From the cell containing the given text, extract its center point as [X, Y] coordinate. 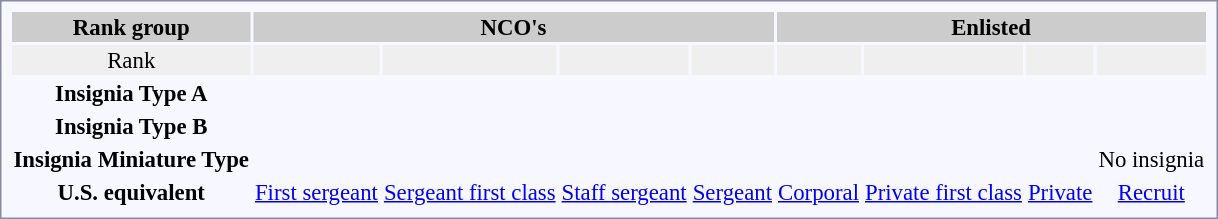
Sergeant [732, 192]
No insignia [1152, 159]
Private first class [943, 192]
Rank group [131, 27]
First sergeant [316, 192]
Staff sergeant [624, 192]
U.S. equivalent [131, 192]
Sergeant first class [470, 192]
Corporal [818, 192]
Private [1060, 192]
NCO's [513, 27]
Insignia Miniature Type [131, 159]
Insignia Type B [131, 126]
Insignia Type A [131, 93]
Recruit [1152, 192]
Enlisted [990, 27]
Rank [131, 60]
